Return [X, Y] of the center of cell containing provided text 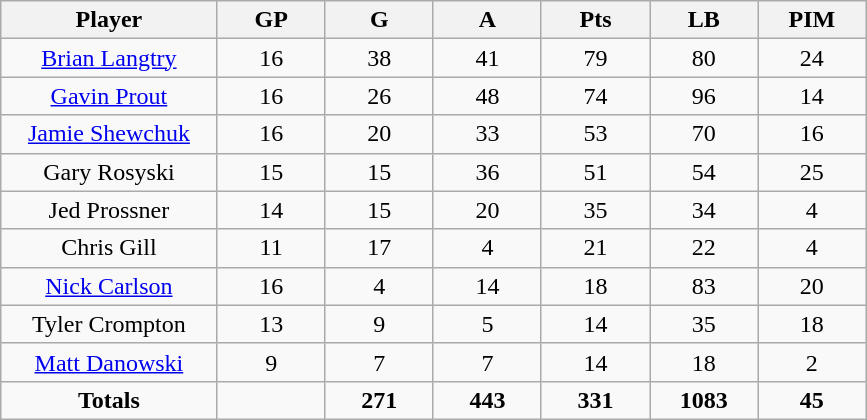
34 [704, 210]
26 [379, 96]
Tyler Crompton [109, 324]
Totals [109, 400]
51 [595, 172]
Gavin Prout [109, 96]
Jamie Shewchuk [109, 134]
271 [379, 400]
48 [487, 96]
Matt Danowski [109, 362]
36 [487, 172]
74 [595, 96]
13 [271, 324]
17 [379, 248]
Brian Langtry [109, 58]
38 [379, 58]
1083 [704, 400]
Nick Carlson [109, 286]
83 [704, 286]
80 [704, 58]
443 [487, 400]
25 [812, 172]
331 [595, 400]
G [379, 20]
70 [704, 134]
Chris Gill [109, 248]
41 [487, 58]
53 [595, 134]
5 [487, 324]
Pts [595, 20]
79 [595, 58]
11 [271, 248]
Player [109, 20]
Gary Rosyski [109, 172]
54 [704, 172]
LB [704, 20]
2 [812, 362]
PIM [812, 20]
33 [487, 134]
45 [812, 400]
21 [595, 248]
A [487, 20]
GP [271, 20]
24 [812, 58]
Jed Prossner [109, 210]
96 [704, 96]
22 [704, 248]
